Scan for the cell matching the given text and deliver its (x, y) coordinate at center. 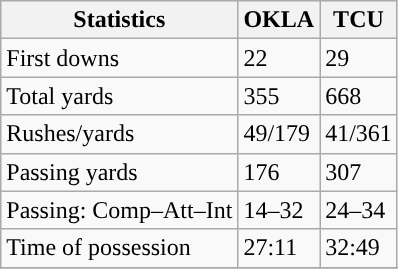
OKLA (279, 20)
32:49 (359, 248)
24–34 (359, 210)
355 (279, 96)
176 (279, 172)
Time of possession (120, 248)
307 (359, 172)
TCU (359, 20)
668 (359, 96)
Rushes/yards (120, 134)
29 (359, 58)
Passing yards (120, 172)
41/361 (359, 134)
27:11 (279, 248)
Statistics (120, 20)
49/179 (279, 134)
22 (279, 58)
First downs (120, 58)
14–32 (279, 210)
Passing: Comp–Att–Int (120, 210)
Total yards (120, 96)
